Provide the (X, Y) coordinate of the cell's center where the given text is located.  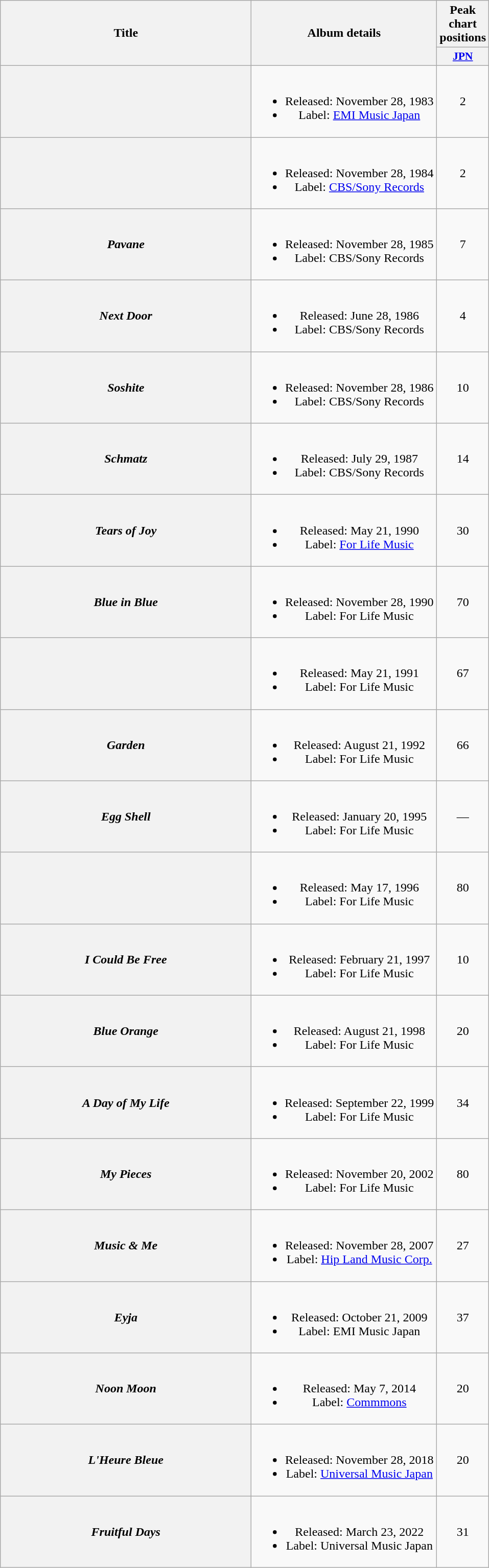
Released: July 29, 1987Label: CBS/Sony Records (344, 459)
14 (463, 459)
Album details (344, 33)
Released: May 21, 1990Label: For Life Music (344, 530)
Released: February 21, 1997Label: For Life Music (344, 959)
Released: May 17, 1996Label: For Life Music (344, 888)
A Day of My Life (126, 1102)
Released: November 28, 1984Label: CBS/Sony Records (344, 173)
Egg Shell (126, 816)
Released: November 28, 2018Label: Universal Music Japan (344, 1460)
My Pieces (126, 1174)
34 (463, 1102)
Fruitful Days (126, 1532)
66 (463, 745)
27 (463, 1245)
Schmatz (126, 459)
Released: March 23, 2022Label: Universal Music Japan (344, 1532)
Released: November 28, 1985Label: CBS/Sony Records (344, 245)
Released: May 21, 1991Label: For Life Music (344, 673)
Released: May 7, 2014Label: Commmons (344, 1389)
L'Heure Bleue (126, 1460)
Eyja (126, 1317)
Released: October 21, 2009Label: EMI Music Japan (344, 1317)
Released: September 22, 1999Label: For Life Music (344, 1102)
4 (463, 316)
Blue in Blue (126, 602)
Released: November 20, 2002Label: For Life Music (344, 1174)
Released: June 28, 1986Label: CBS/Sony Records (344, 316)
Music & Me (126, 1245)
Released: November 28, 1983Label: EMI Music Japan (344, 101)
Released: January 20, 1995Label: For Life Music (344, 816)
7 (463, 245)
Garden (126, 745)
JPN (463, 57)
Pavane (126, 245)
Soshite (126, 388)
Title (126, 33)
30 (463, 530)
Released: November 28, 1986Label: CBS/Sony Records (344, 388)
37 (463, 1317)
I Could Be Free (126, 959)
Peak chart positions (463, 24)
Released: November 28, 2007Label: Hip Land Music Corp. (344, 1245)
Released: August 21, 1992Label: For Life Music (344, 745)
Released: August 21, 1998Label: For Life Music (344, 1031)
67 (463, 673)
— (463, 816)
Blue Orange (126, 1031)
31 (463, 1532)
70 (463, 602)
Noon Moon (126, 1389)
Next Door (126, 316)
Released: November 28, 1990Label: For Life Music (344, 602)
Tears of Joy (126, 530)
